Locate the cell with the specified text and output its (X, Y) center coordinate. 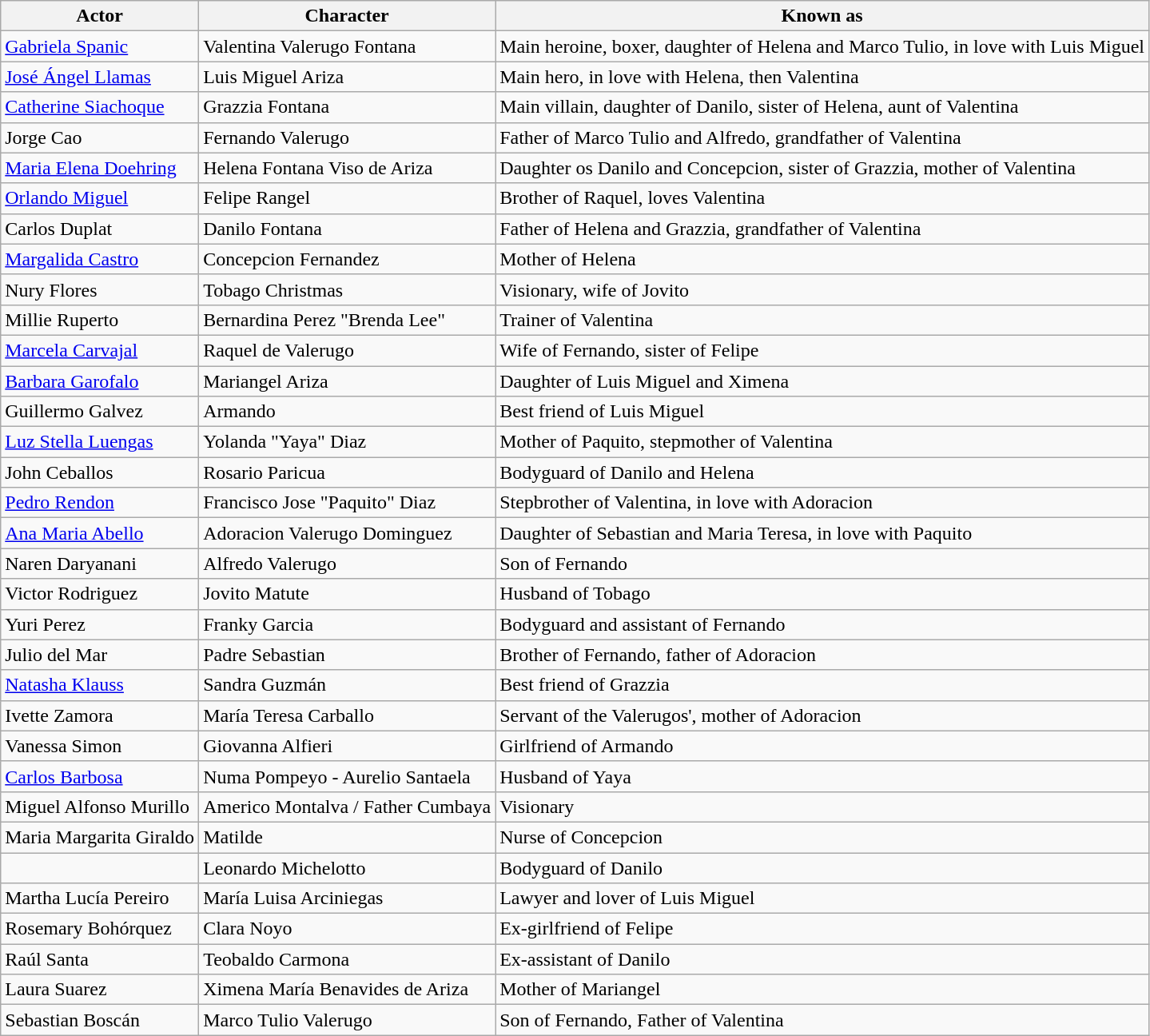
Martha Lucía Pereiro (100, 899)
Naren Daryanani (100, 564)
Jovito Matute (347, 594)
Mother of Paquito, stepmother of Valentina (822, 442)
Mother of Helena (822, 259)
Sebastian Boscán (100, 1020)
Danilo Fontana (347, 229)
Son of Fernando (822, 564)
Jorge Cao (100, 137)
Vanessa Simon (100, 746)
Marcela Carvajal (100, 350)
Visionary (822, 807)
Ana Maria Abello (100, 533)
Americo Montalva / Father Cumbaya (347, 807)
Daughter os Danilo and Concepcion, sister of Grazzia, mother of Valentina (822, 168)
Main heroine, boxer, daughter of Helena and Marco Tulio, in love with Luis Miguel (822, 46)
Tobago Christmas (347, 289)
Husband of Yaya (822, 776)
Miguel Alfonso Murillo (100, 807)
Brother of Fernando, father of Adoracion (822, 655)
Carlos Duplat (100, 229)
Millie Ruperto (100, 320)
Best friend of Luis Miguel (822, 412)
Bodyguard of Danilo (822, 867)
Trainer of Valentina (822, 320)
Nury Flores (100, 289)
Luz Stella Luengas (100, 442)
Rosario Paricua (347, 472)
Actor (100, 16)
María Teresa Carballo (347, 715)
Felipe Rangel (347, 198)
Valentina Valerugo Fontana (347, 46)
Grazzia Fontana (347, 107)
Julio del Mar (100, 655)
Wife of Fernando, sister of Felipe (822, 350)
Marco Tulio Valerugo (347, 1020)
Daughter of Luis Miguel and Ximena (822, 381)
Yolanda "Yaya" Diaz (347, 442)
Raquel de Valerugo (347, 350)
Nurse of Concepcion (822, 837)
Teobaldo Carmona (347, 959)
Father of Marco Tulio and Alfredo, grandfather of Valentina (822, 137)
Helena Fontana Viso de Ariza (347, 168)
Natasha Klauss (100, 685)
Brother of Raquel, loves Valentina (822, 198)
Leonardo Michelotto (347, 867)
Maria Margarita Giraldo (100, 837)
Ivette Zamora (100, 715)
Bernardina Perez "Brenda Lee" (347, 320)
Raúl Santa (100, 959)
Victor Rodriguez (100, 594)
Padre Sebastian (347, 655)
Pedro Rendon (100, 503)
Margalida Castro (100, 259)
Servant of the Valerugos', mother of Adoracion (822, 715)
Maria Elena Doehring (100, 168)
John Ceballos (100, 472)
Sandra Guzmán (347, 685)
Carlos Barbosa (100, 776)
Father of Helena and Grazzia, grandfather of Valentina (822, 229)
Best friend of Grazzia (822, 685)
Gabriela Spanic (100, 46)
Armando (347, 412)
Main hero, in love with Helena, then Valentina (822, 77)
Francisco Jose "Paquito" Diaz (347, 503)
Barbara Garofalo (100, 381)
Rosemary Bohórquez (100, 929)
Visionary, wife of Jovito (822, 289)
Yuri Perez (100, 624)
Mariangel Ariza (347, 381)
Character (347, 16)
Bodyguard and assistant of Fernando (822, 624)
Numa Pompeyo - Aurelio Santaela (347, 776)
Stepbrother of Valentina, in love with Adoracion (822, 503)
Clara Noyo (347, 929)
Orlando Miguel (100, 198)
Adoracion Valerugo Dominguez (347, 533)
Ex-assistant of Danilo (822, 959)
Daughter of Sebastian and Maria Teresa, in love with Paquito (822, 533)
Girlfriend of Armando (822, 746)
José Ángel Llamas (100, 77)
Ex-girlfriend of Felipe (822, 929)
Bodyguard of Danilo and Helena (822, 472)
Concepcion Fernandez (347, 259)
María Luisa Arciniegas (347, 899)
Guillermo Galvez (100, 412)
Luis Miguel Ariza (347, 77)
Main villain, daughter of Danilo, sister of Helena, aunt of Valentina (822, 107)
Known as (822, 16)
Alfredo Valerugo (347, 564)
Son of Fernando, Father of Valentina (822, 1020)
Laura Suarez (100, 990)
Catherine Siachoque (100, 107)
Mother of Mariangel (822, 990)
Husband of Tobago (822, 594)
Ximena María Benavides de Ariza (347, 990)
Lawyer and lover of Luis Miguel (822, 899)
Matilde (347, 837)
Fernando Valerugo (347, 137)
Giovanna Alfieri (347, 746)
Franky Garcia (347, 624)
